For the text-containing cell, return its midpoint in [X, Y] coordinate format. 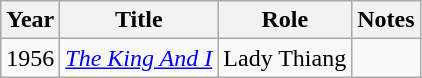
The King And I [139, 58]
Notes [386, 20]
Year [30, 20]
1956 [30, 58]
Lady Thiang [285, 58]
Role [285, 20]
Title [139, 20]
